From the cell containing the given text, extract its center point as [x, y] coordinate. 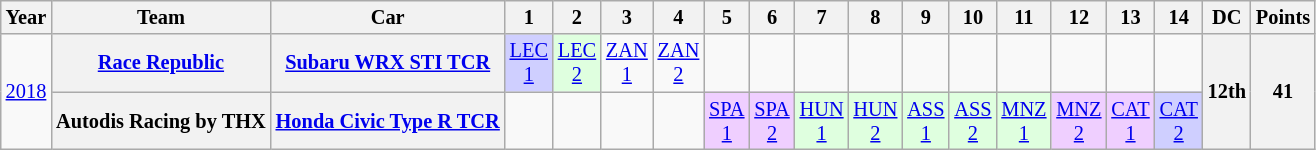
ZAN2 [679, 63]
Car [388, 17]
ASS2 [972, 121]
11 [1024, 17]
MNZ2 [1078, 121]
Team [160, 17]
LEC2 [577, 63]
SPA2 [772, 121]
HUN2 [875, 121]
Subaru WRX STI TCR [388, 63]
LEC1 [529, 63]
Year [26, 17]
HUN1 [822, 121]
10 [972, 17]
3 [627, 17]
6 [772, 17]
41 [1283, 92]
MNZ1 [1024, 121]
5 [726, 17]
DC [1227, 17]
1 [529, 17]
Autodis Racing by THX [160, 121]
SPA1 [726, 121]
4 [679, 17]
9 [926, 17]
8 [875, 17]
12th [1227, 92]
14 [1179, 17]
7 [822, 17]
ZAN1 [627, 63]
13 [1130, 17]
2018 [26, 92]
CAT2 [1179, 121]
12 [1078, 17]
CAT1 [1130, 121]
Honda Civic Type R TCR [388, 121]
Points [1283, 17]
Race Republic [160, 63]
ASS1 [926, 121]
2 [577, 17]
